From the cell containing the given text, extract its center point as [x, y] coordinate. 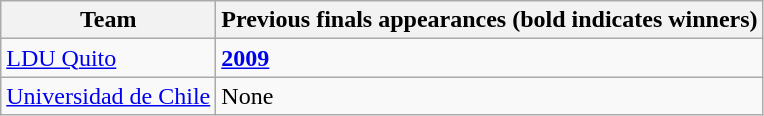
LDU Quito [108, 58]
Previous finals appearances (bold indicates winners) [490, 20]
Universidad de Chile [108, 96]
2009 [490, 58]
Team [108, 20]
None [490, 96]
